Pinpoint the cell where the given text exists, returning its [x, y] midpoint coordinate. 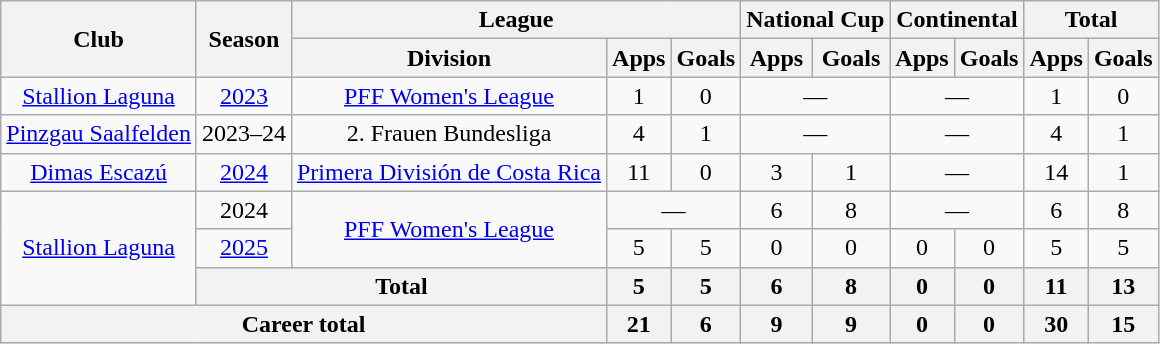
2. Frauen Bundesliga [448, 134]
30 [1056, 324]
Primera División de Costa Rica [448, 172]
National Cup [816, 20]
Dimas Escazú [99, 172]
15 [1123, 324]
21 [639, 324]
Club [99, 39]
2023 [244, 96]
2025 [244, 248]
Division [448, 58]
Season [244, 39]
Pinzgau Saalfelden [99, 134]
14 [1056, 172]
Career total [304, 324]
13 [1123, 286]
League [516, 20]
3 [777, 172]
2023–24 [244, 134]
Continental [957, 20]
